Output the (X, Y) coordinate of the center of the cell containing the given text.  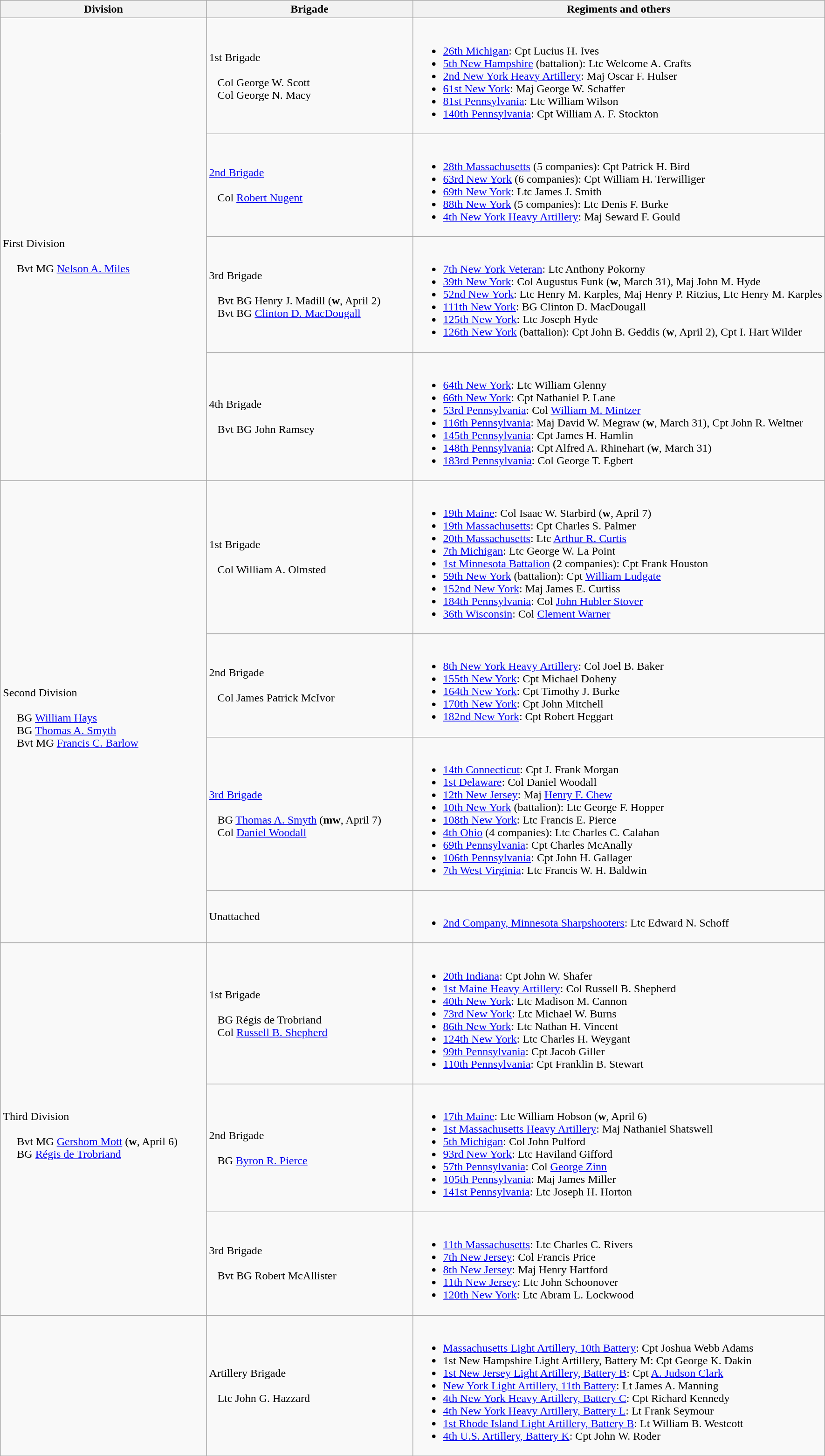
3rd Brigade BG Thomas A. Smyth (mw, April 7) Col Daniel Woodall (309, 814)
First Division Bvt MG Nelson A. Miles (103, 249)
2nd Brigade BG Byron R. Pierce (309, 1147)
Division (103, 9)
2nd Company, Minnesota Sharpshooters: Ltc Edward N. Schoff (619, 916)
Artillery Brigade Ltc John G. Hazzard (309, 1386)
2nd Brigade Col Robert Nugent (309, 185)
Second Division BG William Hays BG Thomas A. Smyth Bvt MG Francis C. Barlow (103, 712)
3rd Brigade Bvt BG Robert McAllister (309, 1263)
Unattached (309, 916)
2nd Brigade Col James Patrick McIvor (309, 685)
1st Brigade Col William A. Olmsted (309, 557)
Third Division Bvt MG Gershom Mott (w, April 6) BG Régis de Trobriand (103, 1129)
Brigade (309, 9)
1st Brigade BG Régis de Trobriand Col Russell B. Shepherd (309, 1013)
1st Brigade Col George W. Scott Col George N. Macy (309, 76)
Regiments and others (619, 9)
3rd Brigade Bvt BG Henry J. Madill (w, April 2) Bvt BG Clinton D. MacDougall (309, 295)
4th Brigade Bvt BG John Ramsey (309, 417)
